Locate the cell with the specified text and output its (x, y) center coordinate. 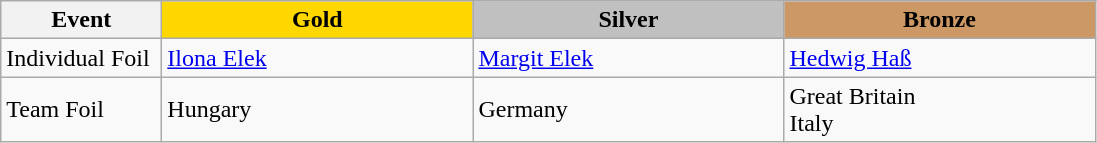
Ilona Elek (318, 58)
Great Britain Italy (940, 110)
Hungary (318, 110)
Germany (628, 110)
Gold (318, 20)
Event (82, 20)
Hedwig Haß (940, 58)
Individual Foil (82, 58)
Margit Elek (628, 58)
Bronze (940, 20)
Silver (628, 20)
Team Foil (82, 110)
